Find where the given text appears and provide that cell's center as (X, Y) coordinate. 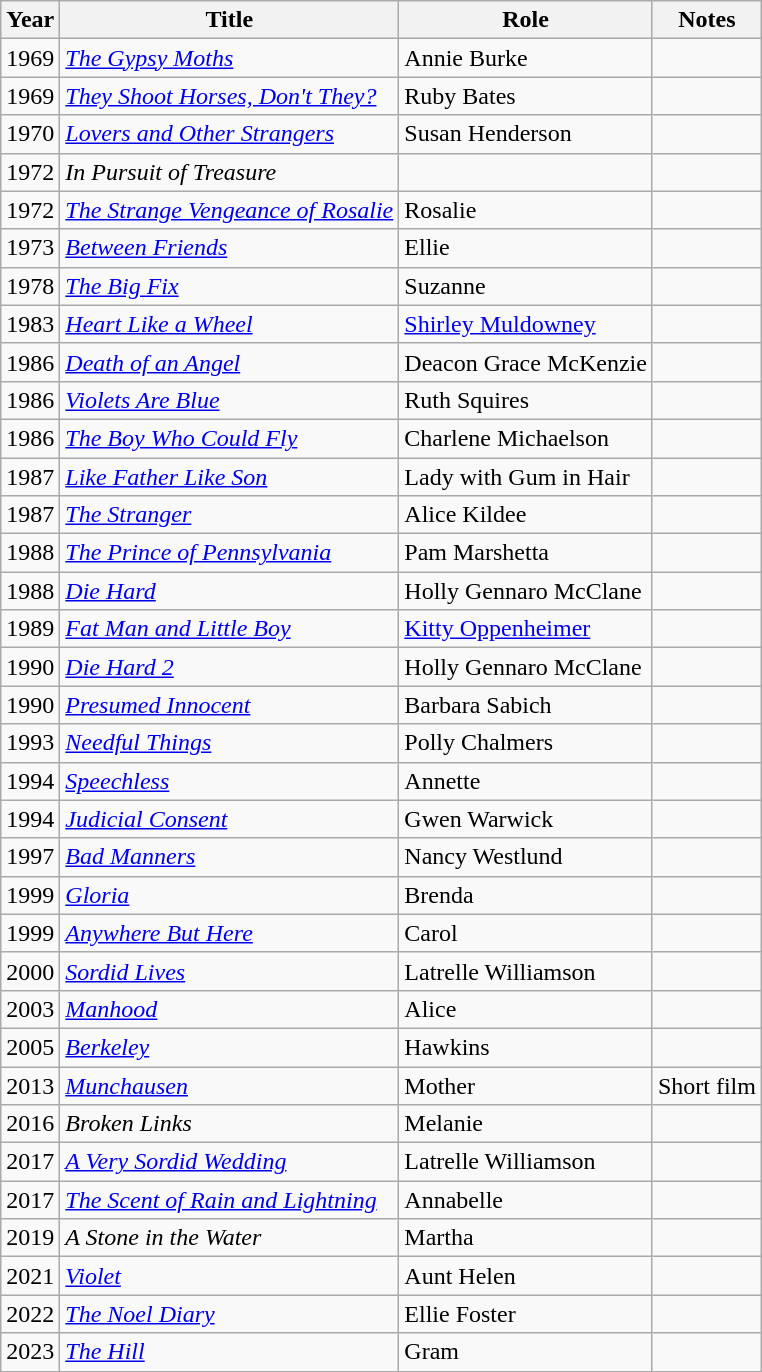
Kitty Oppenheimer (526, 629)
Manhood (230, 1009)
1970 (30, 134)
1978 (30, 286)
Nancy Westlund (526, 857)
Speechless (230, 781)
Annie Burke (526, 58)
Sordid Lives (230, 971)
Pam Marshetta (526, 553)
The Boy Who Could Fly (230, 438)
1989 (30, 629)
Year (30, 20)
Ruby Bates (526, 96)
In Pursuit of Treasure (230, 172)
Rosalie (526, 210)
Charlene Michaelson (526, 438)
Brenda (526, 895)
Judicial Consent (230, 819)
Gram (526, 1352)
Alice (526, 1009)
Ellie (526, 248)
Carol (526, 933)
2019 (30, 1238)
Anywhere But Here (230, 933)
Annette (526, 781)
Susan Henderson (526, 134)
Melanie (526, 1124)
The Stranger (230, 515)
Broken Links (230, 1124)
Gwen Warwick (526, 819)
Alice Kildee (526, 515)
Polly Chalmers (526, 743)
Short film (706, 1085)
2005 (30, 1047)
A Very Sordid Wedding (230, 1162)
Martha (526, 1238)
The Big Fix (230, 286)
The Hill (230, 1352)
Annabelle (526, 1200)
2013 (30, 1085)
Notes (706, 20)
2003 (30, 1009)
1983 (30, 324)
2000 (30, 971)
2023 (30, 1352)
Death of an Angel (230, 362)
Presumed Innocent (230, 705)
Ellie Foster (526, 1314)
Needful Things (230, 743)
Berkeley (230, 1047)
Like Father Like Son (230, 477)
The Gypsy Moths (230, 58)
2021 (30, 1276)
1993 (30, 743)
Hawkins (526, 1047)
Barbara Sabich (526, 705)
2022 (30, 1314)
Deacon Grace McKenzie (526, 362)
Title (230, 20)
2016 (30, 1124)
Shirley Muldowney (526, 324)
Die Hard (230, 591)
1973 (30, 248)
Ruth Squires (526, 400)
They Shoot Horses, Don't They? (230, 96)
Suzanne (526, 286)
Role (526, 20)
A Stone in the Water (230, 1238)
Munchausen (230, 1085)
Lady with Gum in Hair (526, 477)
Die Hard 2 (230, 667)
Gloria (230, 895)
Heart Like a Wheel (230, 324)
Violet (230, 1276)
The Scent of Rain and Lightning (230, 1200)
Fat Man and Little Boy (230, 629)
Violets Are Blue (230, 400)
Bad Manners (230, 857)
The Noel Diary (230, 1314)
The Strange Vengeance of Rosalie (230, 210)
The Prince of Pennsylvania (230, 553)
Lovers and Other Strangers (230, 134)
Between Friends (230, 248)
1997 (30, 857)
Aunt Helen (526, 1276)
Mother (526, 1085)
